Identify which cell holds the provided text, then report its (X, Y) central coordinate. 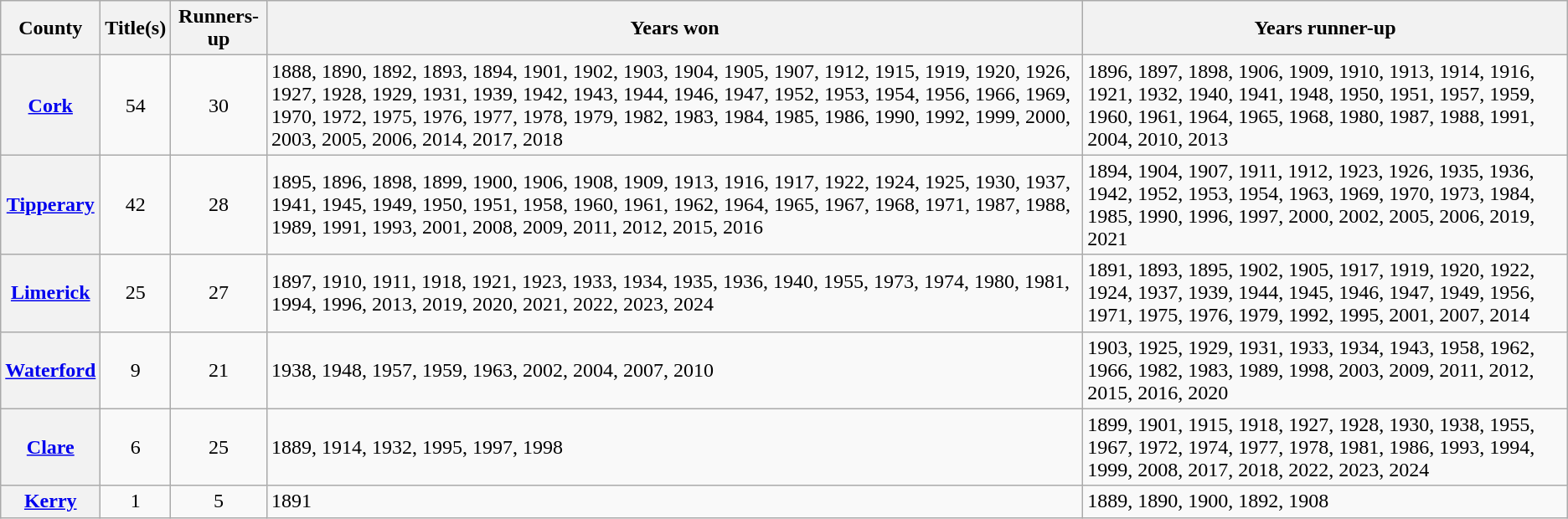
Kerry (50, 501)
1903, 1925, 1929, 1931, 1933, 1934, 1943, 1958, 1962, 1966, 1982, 1983, 1989, 1998, 2003, 2009, 2011, 2012, 2015, 2016, 2020 (1325, 370)
Limerick (50, 293)
42 (136, 204)
30 (219, 105)
5 (219, 501)
1938, 1948, 1957, 1959, 1963, 2002, 2004, 2007, 2010 (674, 370)
1891 (674, 501)
Tipperary (50, 204)
1 (136, 501)
6 (136, 447)
Runners-up (219, 28)
28 (219, 204)
27 (219, 293)
54 (136, 105)
1899, 1901, 1915, 1918, 1927, 1928, 1930, 1938, 1955, 1967, 1972, 1974, 1977, 1978, 1981, 1986, 1993, 1994, 1999, 2008, 2017, 2018, 2022, 2023, 2024 (1325, 447)
Clare (50, 447)
County (50, 28)
Title(s) (136, 28)
9 (136, 370)
1889, 1890, 1900, 1892, 1908 (1325, 501)
21 (219, 370)
Cork (50, 105)
1897, 1910, 1911, 1918, 1921, 1923, 1933, 1934, 1935, 1936, 1940, 1955, 1973, 1974, 1980, 1981, 1994, 1996, 2013, 2019, 2020, 2021, 2022, 2023, 2024 (674, 293)
Waterford (50, 370)
Years won (674, 28)
Years runner-up (1325, 28)
1889, 1914, 1932, 1995, 1997, 1998 (674, 447)
